Return (X, Y) of the center of cell containing provided text 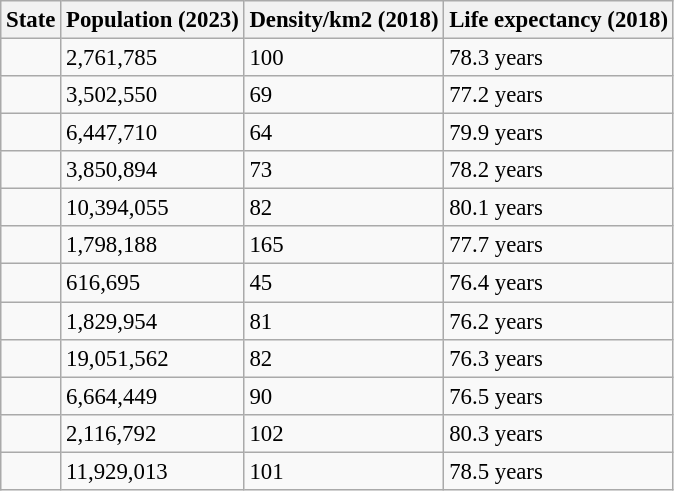
6,447,710 (152, 133)
78.5 years (559, 471)
6,664,449 (152, 396)
19,051,562 (152, 358)
Population (2023) (152, 20)
80.1 years (559, 208)
45 (344, 283)
Life expectancy (2018) (559, 20)
77.2 years (559, 95)
State (31, 20)
2,116,792 (152, 433)
100 (344, 58)
11,929,013 (152, 471)
77.7 years (559, 245)
76.2 years (559, 321)
102 (344, 433)
69 (344, 95)
76.4 years (559, 283)
616,695 (152, 283)
81 (344, 321)
3,502,550 (152, 95)
3,850,894 (152, 170)
2,761,785 (152, 58)
80.3 years (559, 433)
1,829,954 (152, 321)
90 (344, 396)
79.9 years (559, 133)
76.5 years (559, 396)
64 (344, 133)
78.2 years (559, 170)
1,798,188 (152, 245)
10,394,055 (152, 208)
78.3 years (559, 58)
101 (344, 471)
76.3 years (559, 358)
73 (344, 170)
Density/km2 (2018) (344, 20)
165 (344, 245)
